Pinpoint the cell where the given text exists, returning its [x, y] midpoint coordinate. 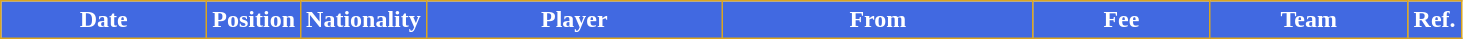
Nationality [364, 20]
Player [574, 20]
Ref. [1434, 20]
Date [104, 20]
Fee [1121, 20]
Position [254, 20]
Team [1308, 20]
From [878, 20]
